Identify which cell holds the provided text, then report its (x, y) central coordinate. 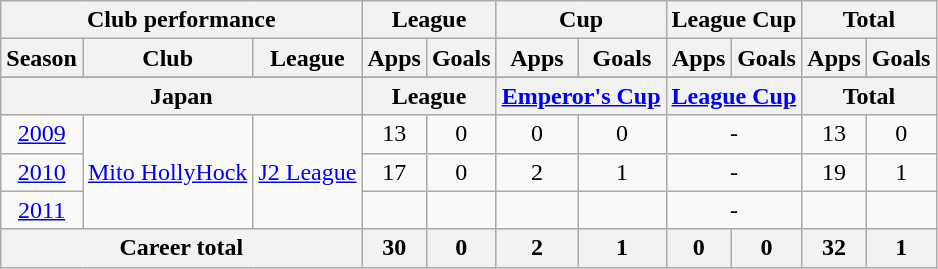
Mito HollyHock (167, 172)
Emperor's Cup (581, 96)
Club (167, 58)
17 (394, 172)
2009 (42, 134)
Club performance (182, 20)
J2 League (308, 172)
Career total (182, 248)
2011 (42, 210)
19 (834, 172)
30 (394, 248)
Cup (581, 20)
32 (834, 248)
Season (42, 58)
Japan (182, 96)
2010 (42, 172)
